Provide the [x, y] coordinate of the cell's center where the given text is located.  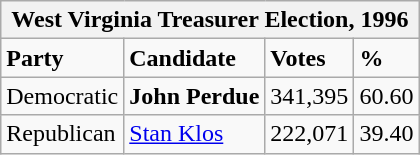
% [386, 58]
222,071 [310, 134]
John Perdue [194, 96]
Stan Klos [194, 134]
Party [62, 58]
Votes [310, 58]
West Virginia Treasurer Election, 1996 [210, 20]
Republican [62, 134]
341,395 [310, 96]
Democratic [62, 96]
60.60 [386, 96]
Candidate [194, 58]
39.40 [386, 134]
